Find where the given text appears and provide that cell's center as [x, y] coordinate. 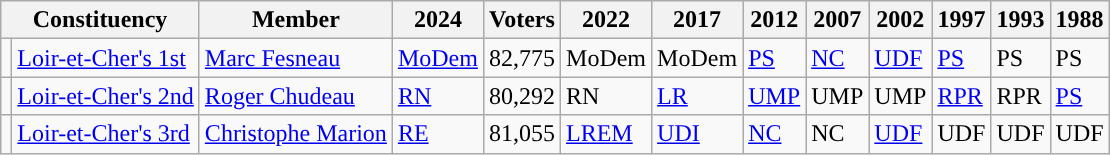
1993 [1020, 20]
Loir-et-Cher's 1st [106, 58]
2002 [900, 20]
Constituency [100, 20]
Loir-et-Cher's 2nd [106, 96]
82,775 [522, 58]
80,292 [522, 96]
2017 [698, 20]
2007 [838, 20]
1988 [1080, 20]
Christophe Marion [296, 134]
Roger Chudeau [296, 96]
RE [438, 134]
Marc Fesneau [296, 58]
2022 [606, 20]
Member [296, 20]
LR [698, 96]
1997 [962, 20]
2024 [438, 20]
LREM [606, 134]
Loir-et-Cher's 3rd [106, 134]
Voters [522, 20]
81,055 [522, 134]
UDI [698, 134]
2012 [774, 20]
